Find where the given text appears and provide that cell's center as [X, Y] coordinate. 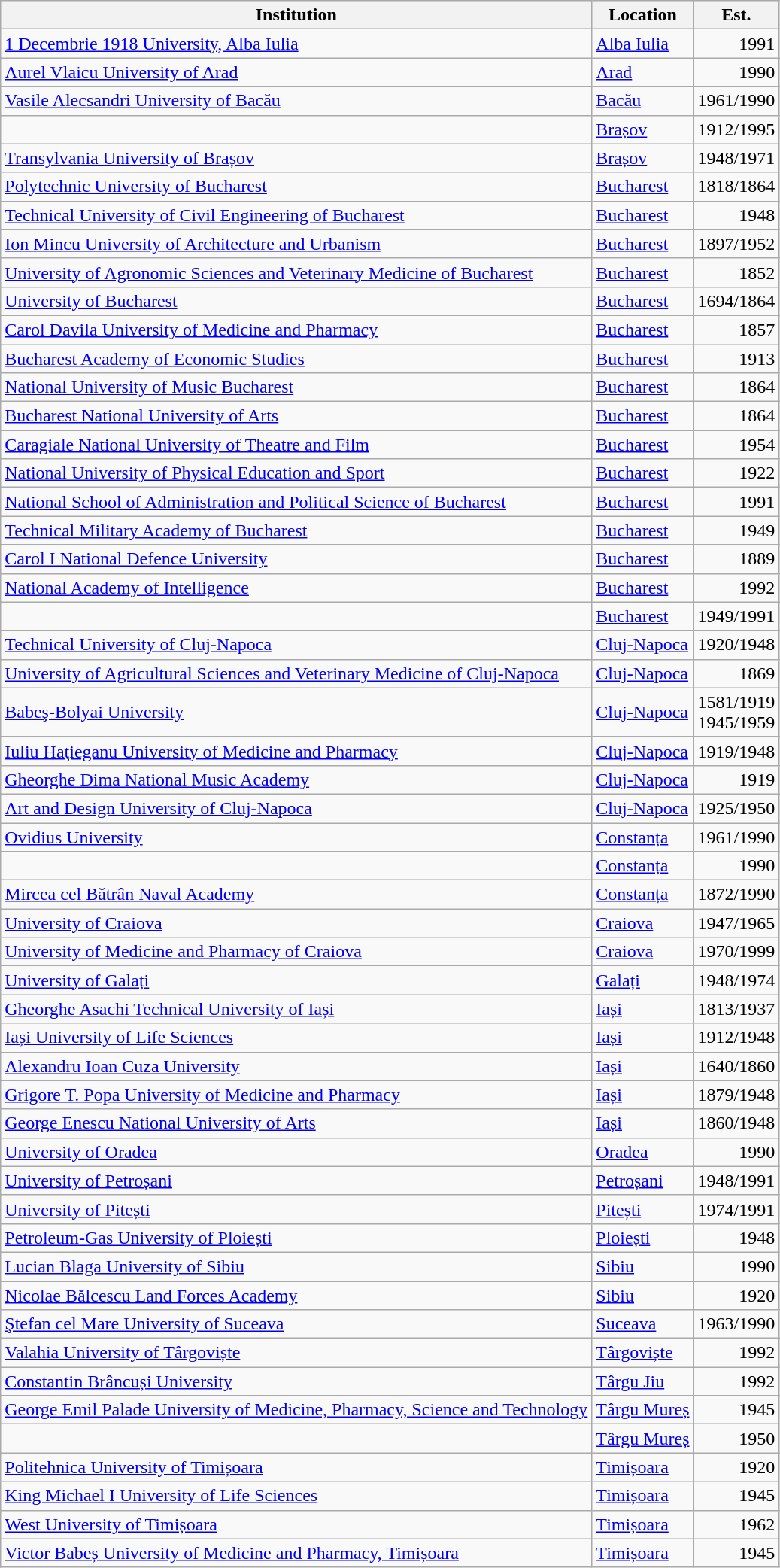
Aurel Vlaicu University of Arad [296, 72]
Victor Babeș University of Medicine and Pharmacy, Timișoara [296, 1553]
1852 [736, 272]
1919/1948 [736, 751]
Ploiești [642, 1238]
1922 [736, 473]
Nicolae Bălcescu Land Forces Academy [296, 1295]
1879/1948 [736, 1095]
Carol Davila University of Medicine and Pharmacy [296, 330]
Location [642, 15]
Târgoviște [642, 1353]
1948/1974 [736, 980]
West University of Timișoara [296, 1524]
Ştefan cel Mare University of Suceava [296, 1324]
Iuliu Haţieganu University of Medicine and Pharmacy [296, 751]
Valahia University of Târgoviște [296, 1353]
Târgu Jiu [642, 1381]
King Michael I University of Life Sciences [296, 1496]
Gheorghe Asachi Technical University of Iași [296, 1009]
1962 [736, 1524]
Petroleum-Gas University of Ploiești [296, 1238]
Arad [642, 72]
Ion Mincu University of Architecture and Urbanism [296, 244]
Bucharest Academy of Economic Studies [296, 359]
Alexandru Ioan Cuza University [296, 1066]
1813/1937 [736, 1009]
University of Agricultural Sciences and Veterinary Medicine of Cluj-Napoca [296, 673]
1818/1864 [736, 187]
1919 [736, 779]
University of Bucharest [296, 301]
1949/1991 [736, 616]
Petroșani [642, 1181]
1860/1948 [736, 1123]
1912/1995 [736, 129]
University of Craiova [296, 923]
1640/1860 [736, 1066]
Suceava [642, 1324]
1948/1991 [736, 1181]
Polytechnic University of Bucharest [296, 187]
Politehnica University of Timișoara [296, 1467]
1 Decembrie 1918 University, Alba Iulia [296, 44]
1925/1950 [736, 808]
Carol I National Defence University [296, 559]
1947/1965 [736, 923]
Iași University of Life Sciences [296, 1038]
Est. [736, 15]
Bacău [642, 101]
Bucharest National University of Arts [296, 416]
Grigore T. Popa University of Medicine and Pharmacy [296, 1095]
University of Pitești [296, 1209]
Art and Design University of Cluj-Napoca [296, 808]
1970/1999 [736, 952]
1897/1952 [736, 244]
1581/19191945/1959 [736, 712]
1950 [736, 1439]
Constantin Brâncuși University [296, 1381]
Technical Military Academy of Bucharest [296, 530]
Technical University of Cluj-Napoca [296, 645]
University of Medicine and Pharmacy of Craiova [296, 952]
National Academy of Intelligence [296, 588]
1694/1864 [736, 301]
Technical University of Civil Engineering of Bucharest [296, 215]
University of Petroșani [296, 1181]
University of Agronomic Sciences and Veterinary Medicine of Bucharest [296, 272]
Lucian Blaga University of Sibiu [296, 1266]
National School of Administration and Political Science of Bucharest [296, 502]
1948/1971 [736, 158]
University of Oradea [296, 1152]
Oradea [642, 1152]
Ovidius University [296, 837]
Alba Iulia [642, 44]
1954 [736, 445]
George Emil Palade University of Medicine, Pharmacy, Science and Technology [296, 1410]
George Enescu National University of Arts [296, 1123]
Gheorghe Dima National Music Academy [296, 779]
Mircea cel Bătrân Naval Academy [296, 895]
National University of Physical Education and Sport [296, 473]
Vasile Alecsandri University of Bacău [296, 101]
Institution [296, 15]
Transylvania University of Brașov [296, 158]
1920/1948 [736, 645]
1949 [736, 530]
1857 [736, 330]
University of Galați [296, 980]
1974/1991 [736, 1209]
1913 [736, 359]
Galați [642, 980]
1869 [736, 673]
1889 [736, 559]
Caragiale National University of Theatre and Film [296, 445]
1963/1990 [736, 1324]
National University of Music Bucharest [296, 387]
Pitești [642, 1209]
Babeş-Bolyai University [296, 712]
1872/1990 [736, 895]
1912/1948 [736, 1038]
